From the cell containing the given text, extract its center point as (x, y) coordinate. 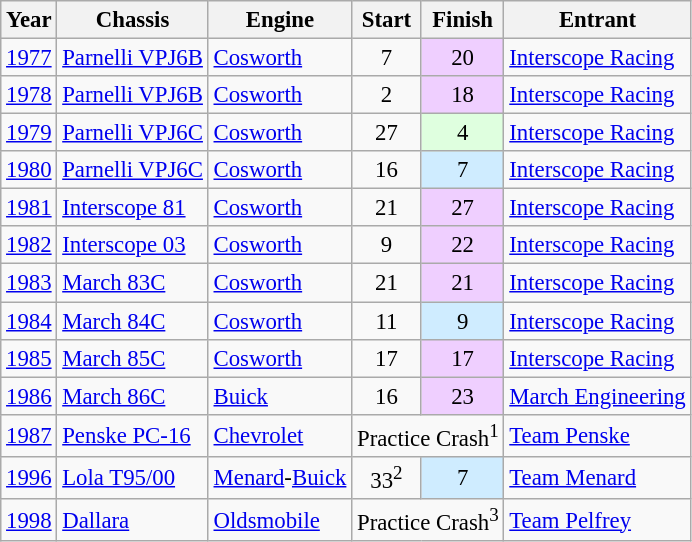
Engine (280, 20)
1985 (29, 358)
Start (387, 20)
Dallara (132, 520)
22 (462, 245)
23 (462, 396)
1986 (29, 396)
1987 (29, 435)
1984 (29, 321)
1998 (29, 520)
1981 (29, 208)
March 84C (132, 321)
332 (387, 478)
11 (387, 321)
Oldsmobile (280, 520)
Practice Crash3 (428, 520)
Chevrolet (280, 435)
March 83C (132, 283)
1983 (29, 283)
1996 (29, 478)
18 (462, 95)
2 (387, 95)
1978 (29, 95)
Menard-Buick (280, 478)
Lola T95/00 (132, 478)
20 (462, 58)
Team Penske (598, 435)
1977 (29, 58)
4 (462, 133)
Year (29, 20)
Interscope 03 (132, 245)
Team Pelfrey (598, 520)
1980 (29, 170)
Penske PC-16 (132, 435)
Practice Crash1 (428, 435)
March Engineering (598, 396)
Entrant (598, 20)
March 85C (132, 358)
March 86C (132, 396)
Team Menard (598, 478)
Interscope 81 (132, 208)
Buick (280, 396)
Finish (462, 20)
Chassis (132, 20)
1982 (29, 245)
1979 (29, 133)
